Capture the cell that displays the provided text and extract its (x, y) central coordinate. 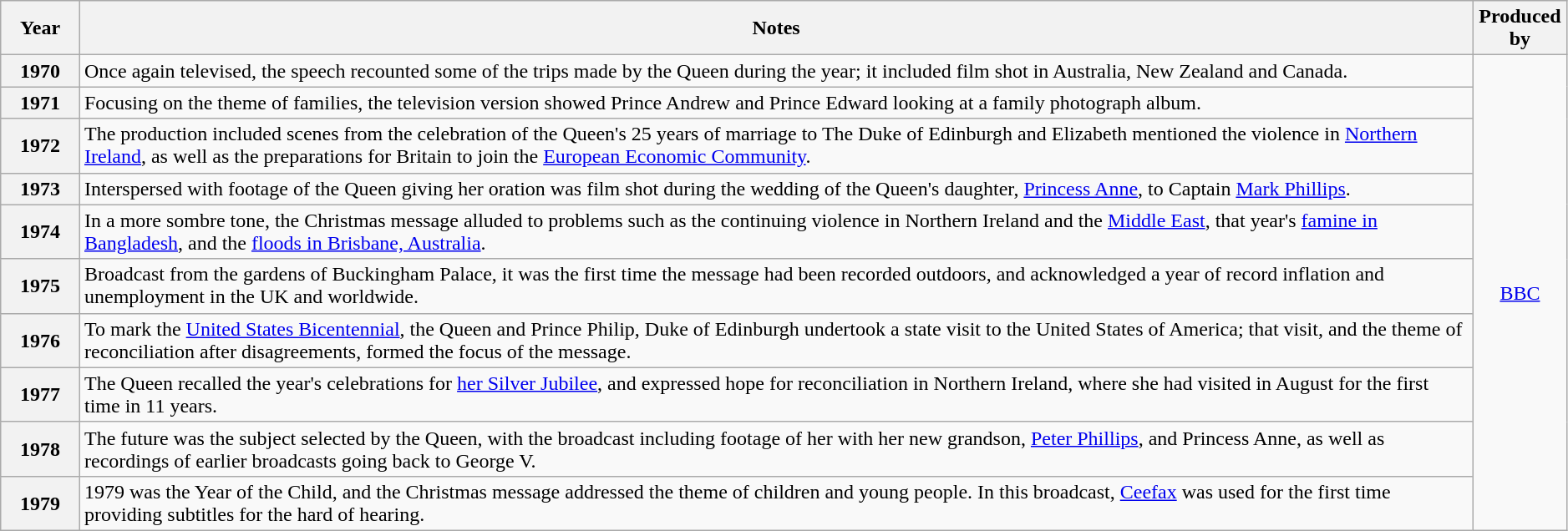
1971 (40, 103)
1970 (40, 71)
BBC (1520, 293)
1974 (40, 232)
1976 (40, 341)
1979 (40, 503)
1978 (40, 449)
1972 (40, 145)
Focusing on the theme of families, the television version showed Prince Andrew and Prince Edward looking at a family photograph album. (775, 103)
Notes (775, 28)
Producedby (1520, 28)
1973 (40, 189)
Year (40, 28)
1977 (40, 394)
1975 (40, 286)
